Return the [X, Y] coordinate for the center point of the cell that contains the specified text.  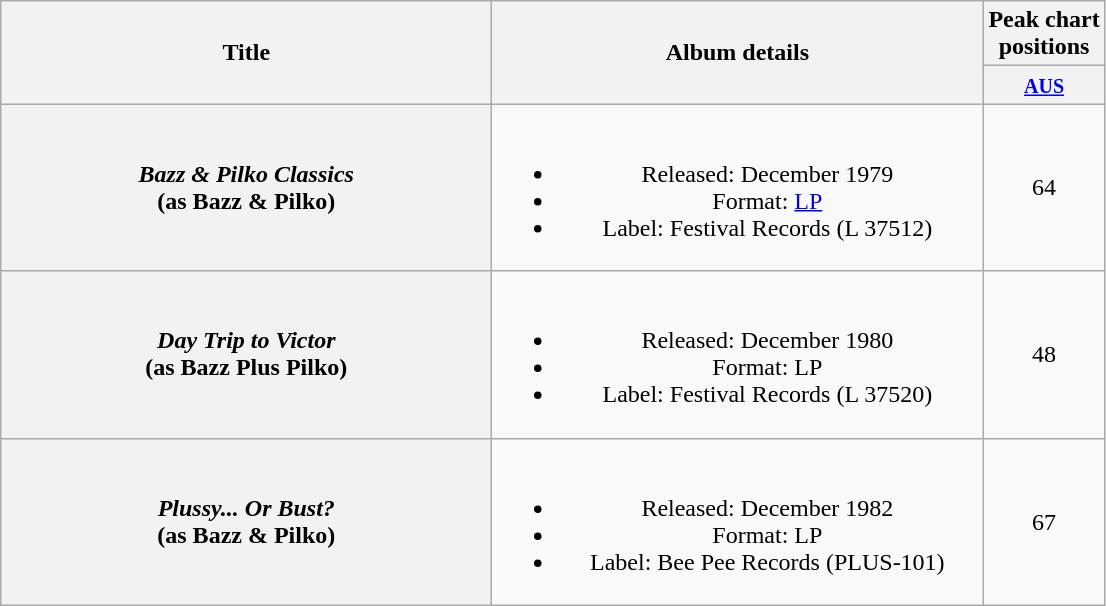
Released: December 1979Format: LPLabel: Festival Records (L 37512) [738, 188]
Peak chartpositions [1044, 34]
Album details [738, 52]
Title [246, 52]
64 [1044, 188]
Day Trip to Victor (as Bazz Plus Pilko) [246, 354]
Released: December 1980Format: LPLabel: Festival Records (L 37520) [738, 354]
67 [1044, 522]
Bazz & Pilko Classics (as Bazz & Pilko) [246, 188]
AUS [1044, 85]
Plussy... Or Bust? (as Bazz & Pilko) [246, 522]
Released: December 1982Format: LPLabel: Bee Pee Records (PLUS-101) [738, 522]
48 [1044, 354]
